Find where the given text appears and provide that cell's center as (x, y) coordinate. 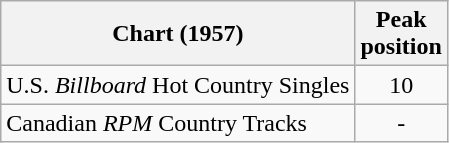
Peakposition (401, 34)
U.S. Billboard Hot Country Singles (178, 85)
Canadian RPM Country Tracks (178, 123)
Chart (1957) (178, 34)
- (401, 123)
10 (401, 85)
